Identify which cell holds the provided text, then report its (X, Y) central coordinate. 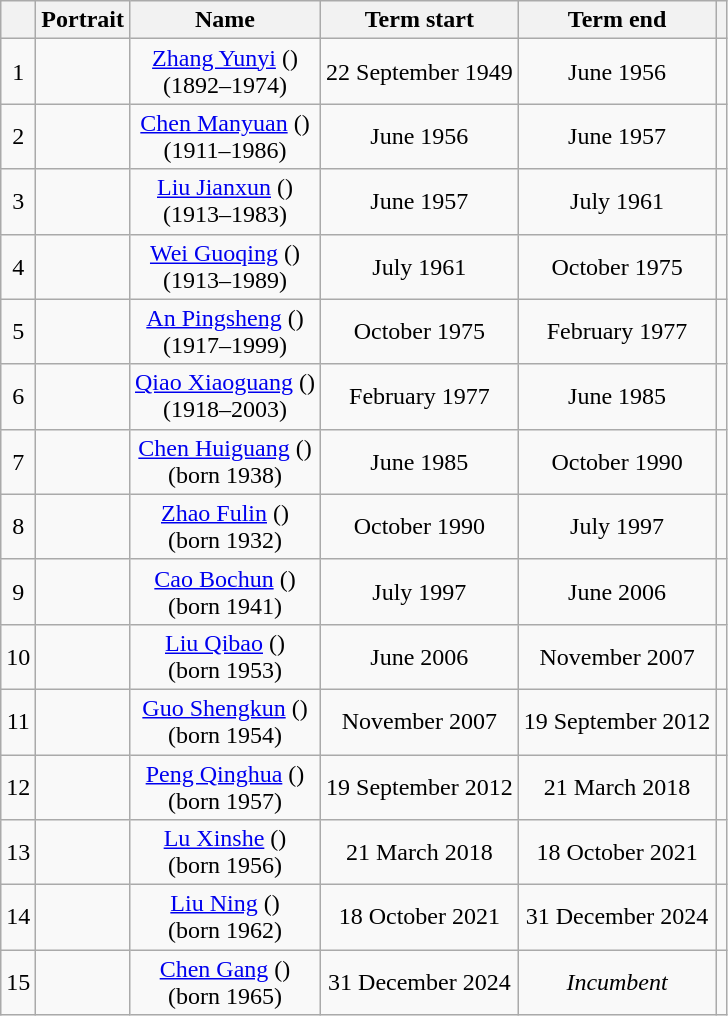
2 (18, 136)
22 September 1949 (420, 72)
Peng Qinghua ()(born 1957) (224, 786)
Zhao Fulin ()(born 1932) (224, 526)
Cao Bochun ()(born 1941) (224, 592)
Qiao Xiaoguang ()(1918–2003) (224, 396)
11 (18, 722)
8 (18, 526)
Term end (617, 20)
4 (18, 266)
Chen Manyuan ()(1911–1986) (224, 136)
Liu Ning ()(born 1962) (224, 918)
6 (18, 396)
Liu Qibao ()(born 1953) (224, 656)
5 (18, 332)
Name (224, 20)
Guo Shengkun ()(born 1954) (224, 722)
9 (18, 592)
Wei Guoqing ()(1913–1989) (224, 266)
15 (18, 982)
Incumbent (617, 982)
7 (18, 462)
14 (18, 918)
Term start (420, 20)
12 (18, 786)
Chen Huiguang ()(born 1938) (224, 462)
Portrait (83, 20)
An Pingsheng ()(1917–1999) (224, 332)
1 (18, 72)
Liu Jianxun ()(1913–1983) (224, 202)
10 (18, 656)
13 (18, 852)
Zhang Yunyi ()(1892–1974) (224, 72)
Lu Xinshe ()(born 1956) (224, 852)
3 (18, 202)
Chen Gang ()(born 1965) (224, 982)
